Locate the cell with the specified text and output its [x, y] center coordinate. 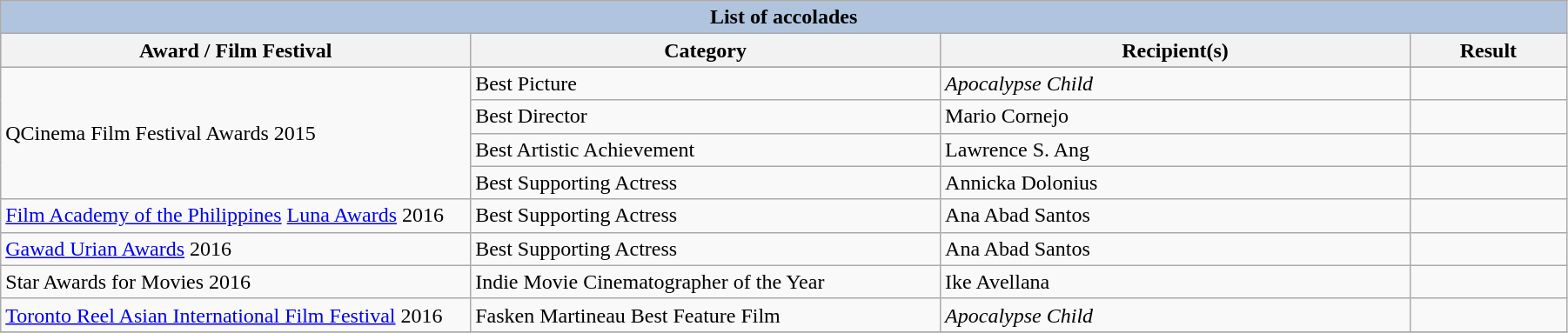
Category [706, 50]
QCinema Film Festival Awards 2015 [236, 133]
Best Picture [706, 83]
Best Artistic Achievement [706, 150]
Best Director [706, 117]
Toronto Reel Asian International Film Festival 2016 [236, 315]
Award / Film Festival [236, 50]
Indie Movie Cinematographer of the Year [706, 282]
Film Academy of the Philippines Luna Awards 2016 [236, 216]
Ike Avellana [1176, 282]
List of accolades [784, 17]
Mario Cornejo [1176, 117]
Result [1488, 50]
Lawrence S. Ang [1176, 150]
Recipient(s) [1176, 50]
Fasken Martineau Best Feature Film [706, 315]
Gawad Urian Awards 2016 [236, 249]
Annicka Dolonius [1176, 183]
Star Awards for Movies 2016 [236, 282]
